Detect which cell encompasses the target text, then output its (x, y) center coordinate. 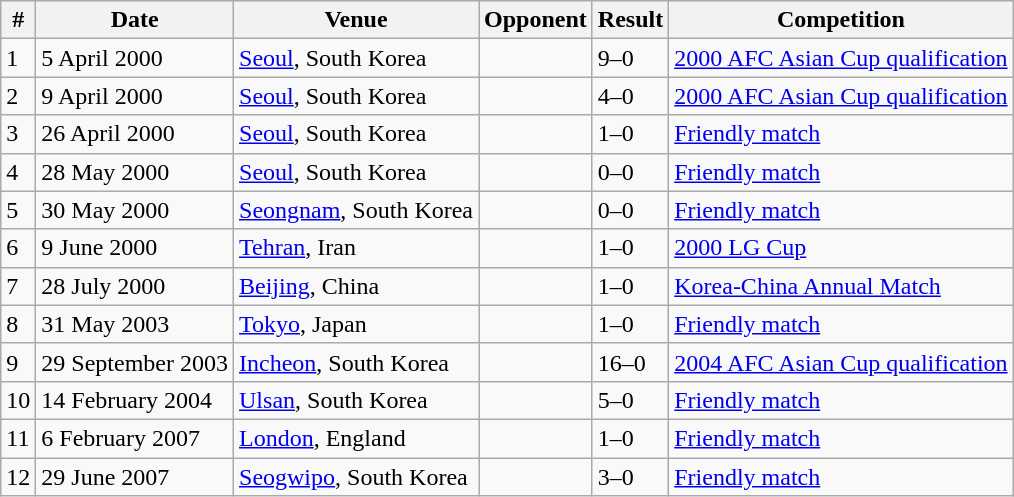
Korea-China Annual Match (841, 286)
2 (18, 96)
Beijing, China (356, 286)
Tehran, Iran (356, 248)
5 (18, 210)
Ulsan, South Korea (356, 400)
11 (18, 438)
9 June 2000 (135, 248)
London, England (356, 438)
4 (18, 172)
26 April 2000 (135, 134)
4–0 (630, 96)
12 (18, 477)
Venue (356, 20)
5 April 2000 (135, 58)
9 April 2000 (135, 96)
Date (135, 20)
Tokyo, Japan (356, 324)
31 May 2003 (135, 324)
9–0 (630, 58)
2000 LG Cup (841, 248)
6 (18, 248)
8 (18, 324)
Competition (841, 20)
28 July 2000 (135, 286)
7 (18, 286)
9 (18, 362)
1 (18, 58)
# (18, 20)
Opponent (536, 20)
Result (630, 20)
3–0 (630, 477)
Incheon, South Korea (356, 362)
30 May 2000 (135, 210)
2004 AFC Asian Cup qualification (841, 362)
5–0 (630, 400)
16–0 (630, 362)
Seongnam, South Korea (356, 210)
29 June 2007 (135, 477)
29 September 2003 (135, 362)
3 (18, 134)
Seogwipo, South Korea (356, 477)
28 May 2000 (135, 172)
6 February 2007 (135, 438)
14 February 2004 (135, 400)
10 (18, 400)
